Output the (x, y) coordinate of the center of the cell containing the given text.  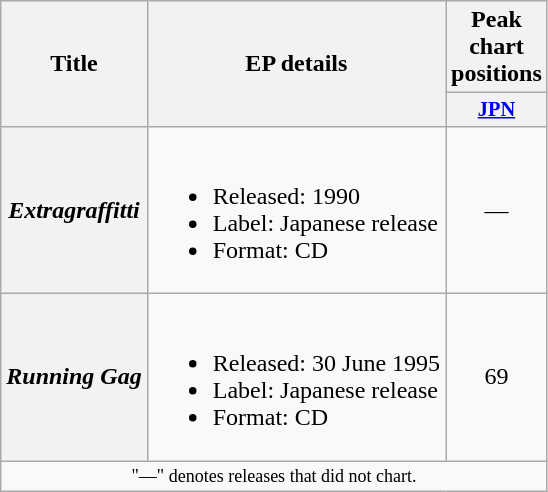
Extragraffitti (74, 210)
"—" denotes releases that did not chart. (274, 476)
Peak chart positions (497, 47)
EP details (296, 64)
69 (497, 378)
— (497, 210)
JPN (497, 110)
Running Gag (74, 378)
Title (74, 64)
Released: 1990Label: Japanese releaseFormat: CD (296, 210)
Released: 30 June 1995Label: Japanese releaseFormat: CD (296, 378)
